For the text-containing cell, return its midpoint in (X, Y) coordinate format. 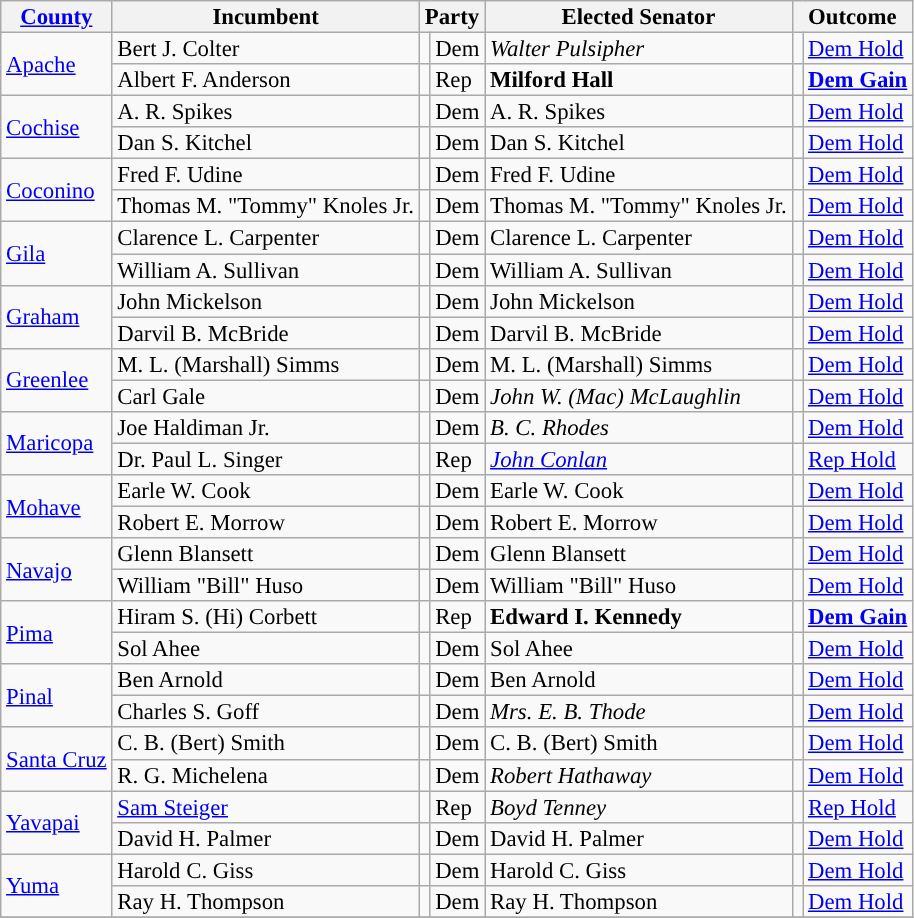
Robert Hathaway (638, 775)
Graham (56, 316)
John Conlan (638, 459)
Coconino (56, 190)
Albert F. Anderson (266, 80)
Hiram S. (Hi) Corbett (266, 617)
Milford Hall (638, 80)
Incumbent (266, 17)
Cochise (56, 128)
Outcome (852, 17)
Elected Senator (638, 17)
Bert J. Colter (266, 49)
Dr. Paul L. Singer (266, 459)
Apache (56, 64)
Mrs. E. B. Thode (638, 712)
Greenlee (56, 380)
Joe Haldiman Jr. (266, 428)
Sam Steiger (266, 807)
Mohave (56, 506)
Pinal (56, 696)
Party (452, 17)
Navajo (56, 570)
Walter Pulsipher (638, 49)
Pima (56, 632)
Yavapai (56, 822)
Maricopa (56, 444)
Santa Cruz (56, 760)
County (56, 17)
John W. (Mac) McLaughlin (638, 396)
Carl Gale (266, 396)
Charles S. Goff (266, 712)
Edward I. Kennedy (638, 617)
Boyd Tenney (638, 807)
B. C. Rhodes (638, 428)
Gila (56, 254)
R. G. Michelena (266, 775)
Yuma (56, 886)
